Determine the (X, Y) coordinate at the center of the cell enclosing the given text.  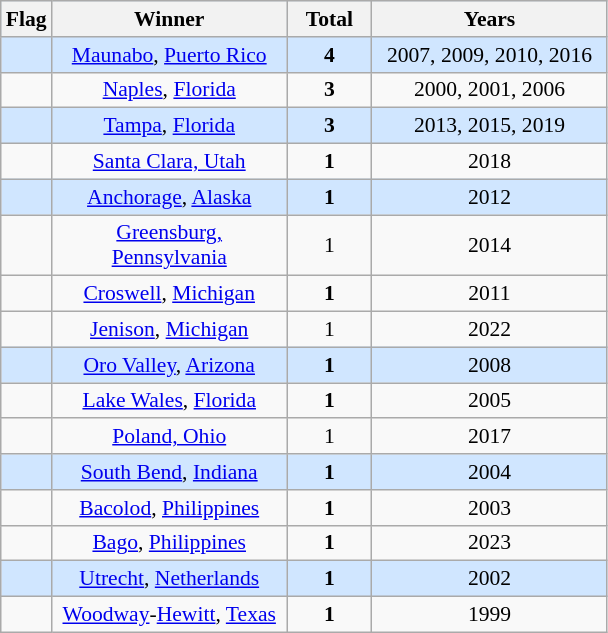
2003 (490, 508)
Naples, Florida (170, 90)
Greensburg, Pennsylvania (170, 246)
Tampa, Florida (170, 126)
South Bend, Indiana (170, 472)
2008 (490, 365)
2000, 2001, 2006 (490, 90)
2018 (490, 162)
Lake Wales, Florida (170, 401)
2011 (490, 294)
2002 (490, 579)
2005 (490, 401)
2013, 2015, 2019 (490, 126)
Total (330, 19)
Maunabo, Puerto Rico (170, 55)
2023 (490, 543)
Years (490, 19)
Croswell, Michigan (170, 294)
Winner (170, 19)
2022 (490, 330)
Anchorage, Alaska (170, 197)
Bacolod, Philippines (170, 508)
Poland, Ohio (170, 437)
Bago, Philippines (170, 543)
Flag (26, 19)
2004 (490, 472)
4 (330, 55)
Oro Valley, Arizona (170, 365)
2007, 2009, 2010, 2016 (490, 55)
2012 (490, 197)
Utrecht, Netherlands (170, 579)
2017 (490, 437)
Woodway-Hewitt, Texas (170, 615)
Jenison, Michigan (170, 330)
Santa Clara, Utah (170, 162)
2014 (490, 246)
1999 (490, 615)
